Locate the cell with the specified text and output its (x, y) center coordinate. 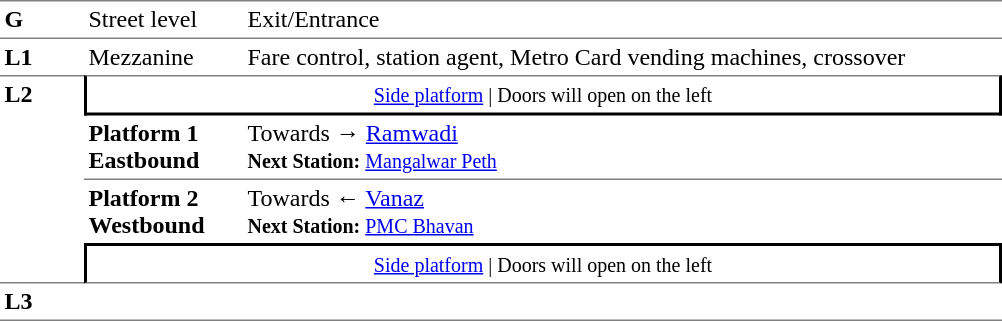
Platform 1Eastbound (164, 148)
Exit/Entrance (622, 20)
L1 (42, 57)
L2 (42, 179)
Platform 2Westbound (164, 212)
Towards ← VanazNext Station: PMC Bhavan (622, 212)
G (42, 20)
Towards → RamwadiNext Station: Mangalwar Peth (622, 148)
Mezzanine (164, 57)
Fare control, station agent, Metro Card vending machines, crossover (622, 57)
Street level (164, 20)
